Locate the cell with the specified text and output its (X, Y) center coordinate. 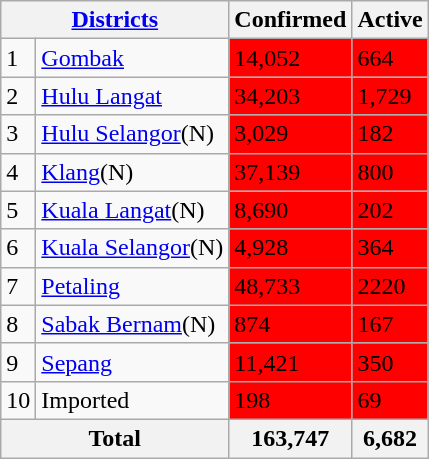
167 (390, 324)
Active (390, 20)
Sabak Bernam(N) (132, 324)
48,733 (290, 286)
8 (18, 324)
664 (390, 58)
69 (390, 400)
Klang(N) (132, 172)
874 (290, 324)
3 (18, 134)
37,139 (290, 172)
6 (18, 248)
3,029 (290, 134)
800 (390, 172)
9 (18, 362)
14,052 (290, 58)
11,421 (290, 362)
163,747 (290, 438)
Kuala Selangor(N) (132, 248)
Hulu Selangor(N) (132, 134)
Gombak (132, 58)
350 (390, 362)
Imported (132, 400)
2 (18, 96)
34,203 (290, 96)
Kuala Langat(N) (132, 210)
4,928 (290, 248)
2220 (390, 286)
1 (18, 58)
6,682 (390, 438)
182 (390, 134)
Confirmed (290, 20)
Hulu Langat (132, 96)
8,690 (290, 210)
5 (18, 210)
Districts (115, 20)
Petaling (132, 286)
Total (115, 438)
364 (390, 248)
10 (18, 400)
202 (390, 210)
7 (18, 286)
198 (290, 400)
Sepang (132, 362)
1,729 (390, 96)
4 (18, 172)
